From the cell containing the given text, extract its center point as [x, y] coordinate. 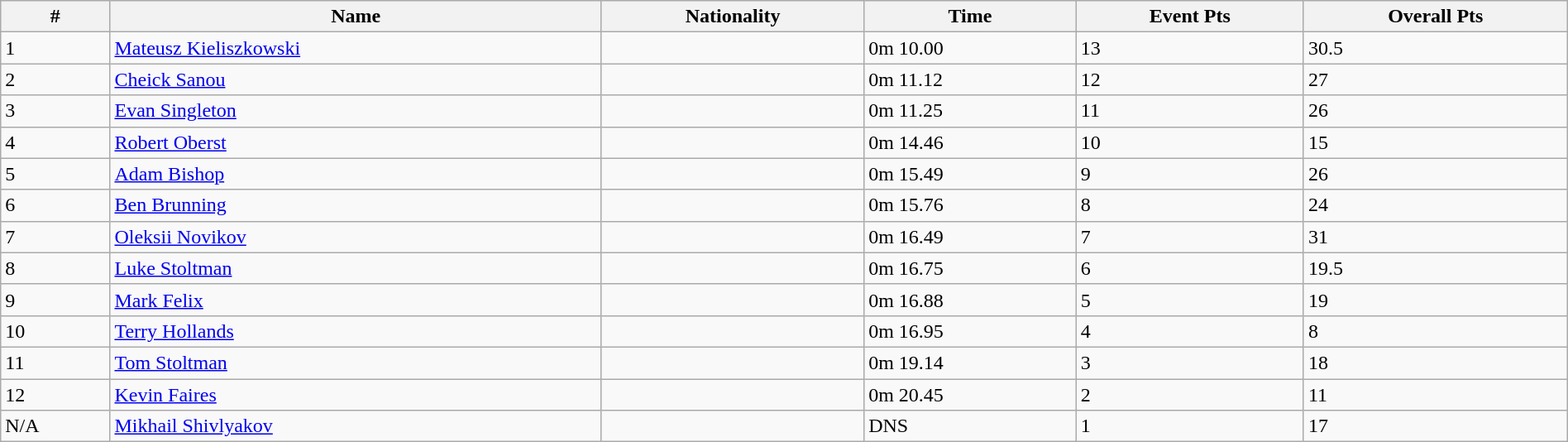
13 [1189, 48]
Tom Stoltman [356, 363]
24 [1436, 205]
0m 10.00 [971, 48]
Adam Bishop [356, 174]
19 [1436, 300]
30.5 [1436, 48]
0m 11.12 [971, 79]
Cheick Sanou [356, 79]
Time [971, 17]
0m 19.14 [971, 363]
Robert Oberst [356, 142]
19.5 [1436, 268]
0m 16.95 [971, 331]
27 [1436, 79]
Name [356, 17]
17 [1436, 426]
# [55, 17]
0m 16.49 [971, 237]
Mark Felix [356, 300]
Overall Pts [1436, 17]
0m 15.49 [971, 174]
0m 20.45 [971, 395]
0m 15.76 [971, 205]
Mateusz Kieliszkowski [356, 48]
0m 16.75 [971, 268]
Terry Hollands [356, 331]
Luke Stoltman [356, 268]
N/A [55, 426]
Nationality [733, 17]
15 [1436, 142]
0m 14.46 [971, 142]
Kevin Faires [356, 395]
Oleksii Novikov [356, 237]
Event Pts [1189, 17]
Ben Brunning [356, 205]
18 [1436, 363]
Evan Singleton [356, 111]
Mikhail Shivlyakov [356, 426]
0m 11.25 [971, 111]
31 [1436, 237]
0m 16.88 [971, 300]
DNS [971, 426]
